From the cell containing the given text, extract its center point as [X, Y] coordinate. 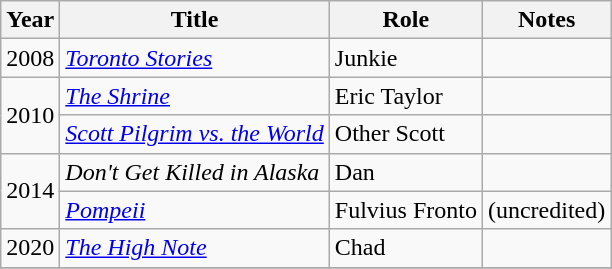
Chad [406, 248]
Year [30, 20]
The Shrine [195, 96]
Other Scott [406, 134]
2010 [30, 115]
Don't Get Killed in Alaska [195, 172]
(uncredited) [546, 210]
Pompeii [195, 210]
Toronto Stories [195, 58]
Dan [406, 172]
Notes [546, 20]
Title [195, 20]
2014 [30, 191]
Role [406, 20]
Scott Pilgrim vs. the World [195, 134]
2020 [30, 248]
Fulvius Fronto [406, 210]
Junkie [406, 58]
2008 [30, 58]
Eric Taylor [406, 96]
The High Note [195, 248]
